Find where the given text appears and provide that cell's center as (x, y) coordinate. 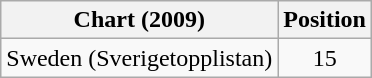
Sweden (Sverigetopplistan) (140, 58)
Position (325, 20)
15 (325, 58)
Chart (2009) (140, 20)
